Output the (X, Y) coordinate of the center of the cell containing the given text.  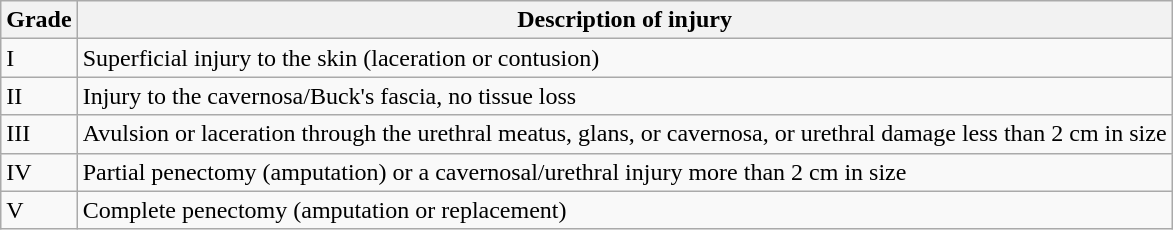
Avulsion or laceration through the urethral meatus, glans, or cavernosa, or urethral damage less than 2 cm in size (624, 134)
I (39, 58)
III (39, 134)
V (39, 210)
IV (39, 172)
Grade (39, 20)
Superficial injury to the skin (laceration or contusion) (624, 58)
Complete penectomy (amputation or replacement) (624, 210)
Partial penectomy (amputation) or a cavernosal/urethral injury more than 2 cm in size (624, 172)
Injury to the cavernosa/Buck's fascia, no tissue loss (624, 96)
Description of injury (624, 20)
II (39, 96)
